Detect which cell encompasses the target text, then output its [x, y] center coordinate. 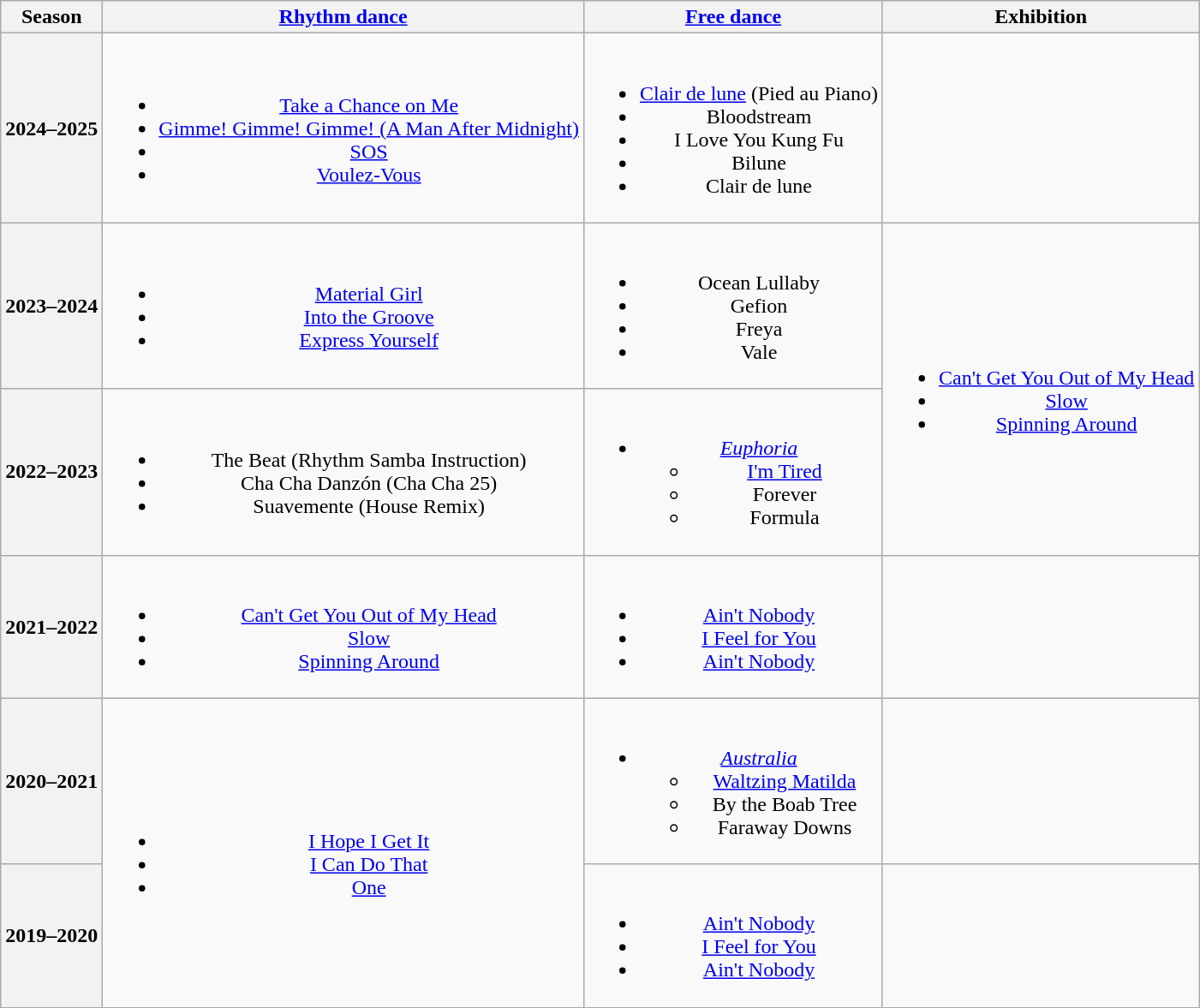
Exhibition [1040, 17]
AustraliaWaltzing MatildaBy the Boab TreeFaraway Downs [733, 781]
2022–2023 [51, 472]
EuphoriaI'm Tired ForeverFormula [733, 472]
2023–2024 [51, 306]
2021–2022 [51, 627]
2024–2025 [51, 128]
Can't Get You Out of My Head Slow Spinning Around [343, 627]
I Hope I Get It I Can Do That One [343, 853]
2020–2021 [51, 781]
Can't Get You Out of My Head SlowSpinning Around [1040, 389]
Rhythm dance [343, 17]
Free dance [733, 17]
Ocean Lullaby GefionFreya Vale [733, 306]
Take a Chance on MeGimme! Gimme! Gimme! (A Man After Midnight)SOSVoulez-Vous [343, 128]
Season [51, 17]
2019–2020 [51, 935]
Material GirlInto the GrooveExpress Yourself [343, 306]
Clair de lune (Pied au Piano) Bloodstream I Love You Kung Fu Bilune Clair de lune [733, 128]
The Beat (Rhythm Samba Instruction) Cha Cha Danzón (Cha Cha 25) Suavemente (House Remix) [343, 472]
